Extract the [X, Y] coordinate from the center of the cell holding the provided text.  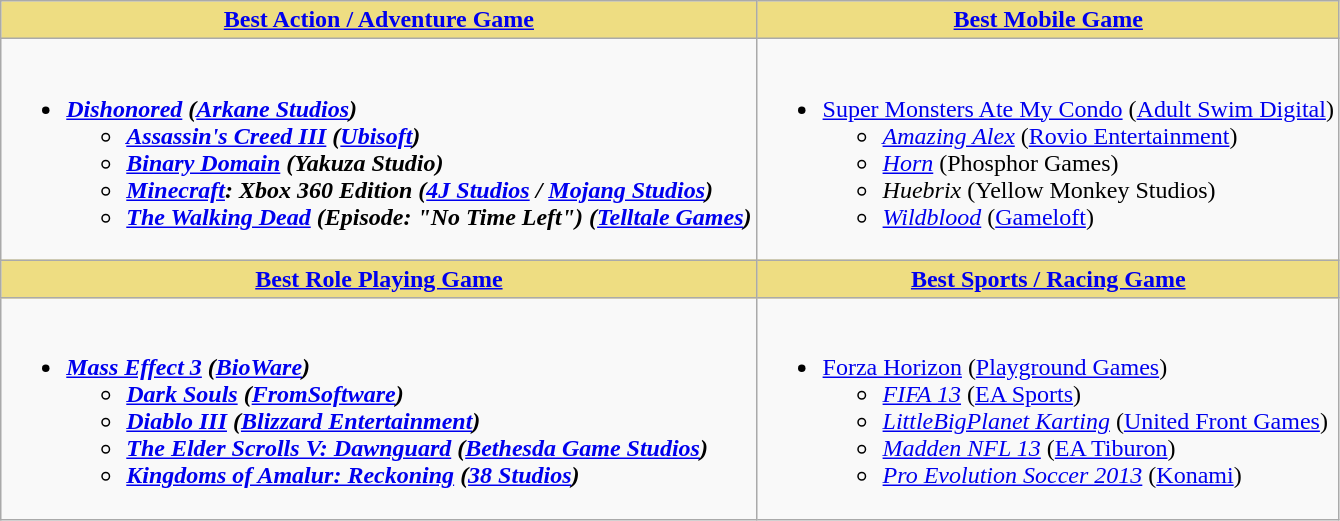
Best Sports / Racing Game [1048, 279]
Best Role Playing Game [379, 279]
Best Action / Adventure Game [379, 20]
Best Mobile Game [1048, 20]
